Determine the [X, Y] coordinate at the center of the cell enclosing the given text.  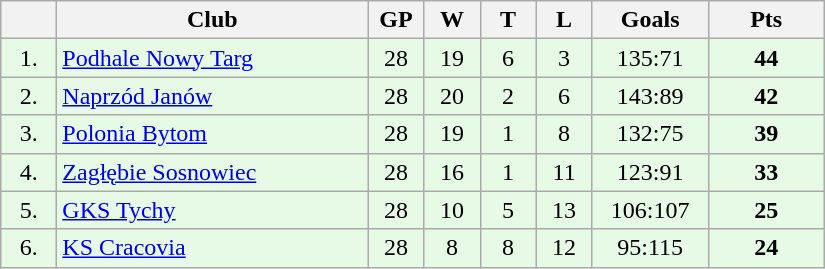
12 [564, 248]
1. [29, 58]
KS Cracovia [212, 248]
10 [452, 210]
3 [564, 58]
13 [564, 210]
T [508, 20]
143:89 [650, 96]
Zagłębie Sosnowiec [212, 172]
5. [29, 210]
39 [766, 134]
42 [766, 96]
L [564, 20]
16 [452, 172]
W [452, 20]
2. [29, 96]
Club [212, 20]
2 [508, 96]
25 [766, 210]
5 [508, 210]
GKS Tychy [212, 210]
106:107 [650, 210]
95:115 [650, 248]
123:91 [650, 172]
20 [452, 96]
GP [396, 20]
33 [766, 172]
Naprzód Janów [212, 96]
11 [564, 172]
132:75 [650, 134]
24 [766, 248]
Podhale Nowy Targ [212, 58]
Goals [650, 20]
135:71 [650, 58]
Polonia Bytom [212, 134]
Pts [766, 20]
4. [29, 172]
3. [29, 134]
6. [29, 248]
44 [766, 58]
